Scan for the cell matching the given text and deliver its (x, y) coordinate at center. 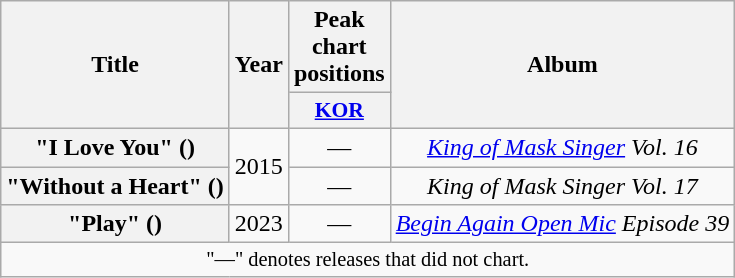
King of Mask Singer Vol. 16 (562, 147)
Peak chart positions (339, 47)
"I Love You" () (116, 147)
2015 (258, 166)
Album (562, 65)
"Play" () (116, 224)
2023 (258, 224)
King of Mask Singer Vol. 17 (562, 185)
"Without a Heart" () (116, 185)
"—" denotes releases that did not chart. (368, 260)
KOR (339, 111)
Begin Again Open Mic Episode 39 (562, 224)
Title (116, 65)
Year (258, 65)
